Detect which cell encompasses the target text, then output its (X, Y) center coordinate. 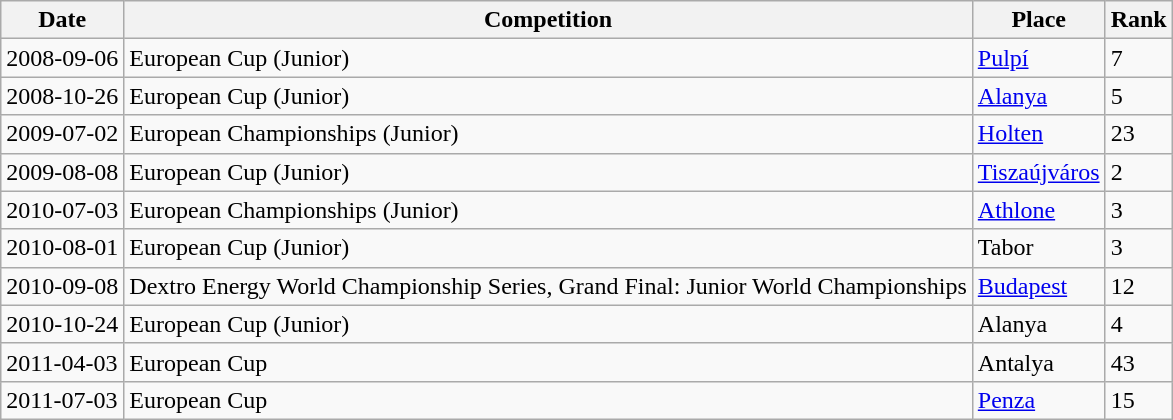
2009-07-02 (62, 134)
23 (1138, 134)
Penza (1038, 400)
2011-07-03 (62, 400)
Rank (1138, 20)
2010-07-03 (62, 210)
2010-09-08 (62, 286)
Place (1038, 20)
12 (1138, 286)
Date (62, 20)
2011-04-03 (62, 362)
7 (1138, 58)
2009-08-08 (62, 172)
2010-08-01 (62, 248)
Budapest (1038, 286)
2008-10-26 (62, 96)
2010-10-24 (62, 324)
Athlone (1038, 210)
Holten (1038, 134)
43 (1138, 362)
2 (1138, 172)
Antalya (1038, 362)
15 (1138, 400)
Tiszaújváros (1038, 172)
Competition (548, 20)
Pulpí (1038, 58)
Dextro Energy World Championship Series, Grand Final: Junior World Championships (548, 286)
5 (1138, 96)
4 (1138, 324)
Tabor (1038, 248)
2008-09-06 (62, 58)
